From the cell containing the given text, extract its center point as (X, Y) coordinate. 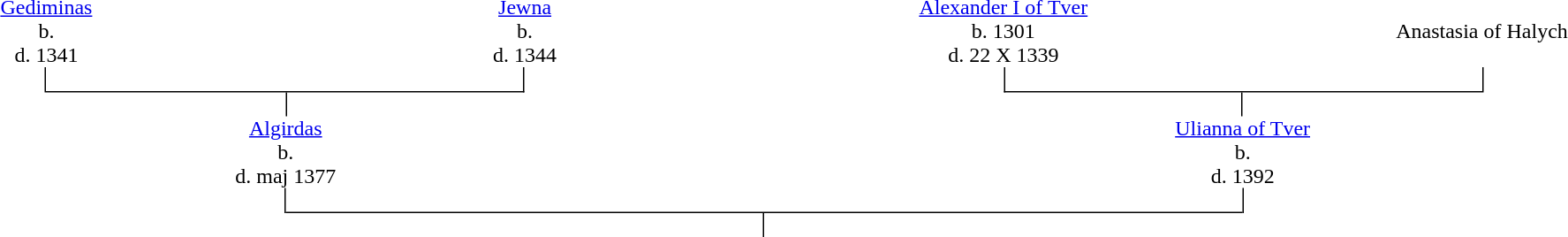
Ulianna of Tverb. d. 1392 (1242, 152)
Algirdasb. d. maj 1377 (286, 152)
